Find where the given text appears and provide that cell's center as [X, Y] coordinate. 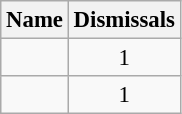
Name [35, 20]
Dismissals [124, 20]
